From the cell containing the given text, extract its center point as [X, Y] coordinate. 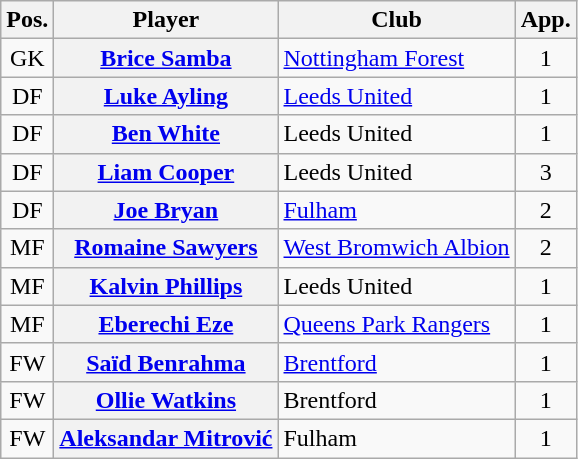
Aleksandar Mitrović [166, 438]
Saïd Benrahma [166, 362]
Liam Cooper [166, 172]
App. [546, 20]
Eberechi Eze [166, 324]
Nottingham Forest [396, 58]
Ollie Watkins [166, 400]
Romaine Sawyers [166, 248]
Queens Park Rangers [396, 324]
Luke Ayling [166, 96]
Ben White [166, 134]
Club [396, 20]
Player [166, 20]
West Bromwich Albion [396, 248]
Brice Samba [166, 58]
Pos. [28, 20]
Kalvin Phillips [166, 286]
Joe Bryan [166, 210]
GK [28, 58]
3 [546, 172]
